Return (X, Y) of the center of cell containing provided text 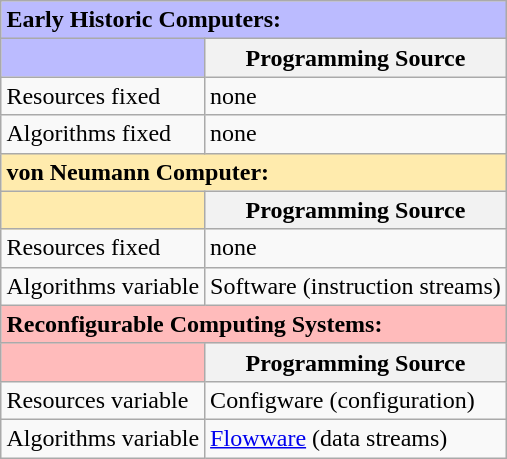
Reconfigurable Computing Systems: (254, 324)
Flowware (data streams) (356, 438)
Early Historic Computers: (254, 20)
von Neumann Computer: (254, 172)
Resources variable (103, 400)
Configware (configuration) (356, 400)
Algorithms fixed (103, 134)
Software (instruction streams) (356, 286)
